Return the [x, y] coordinate for the center point of the cell that contains the specified text.  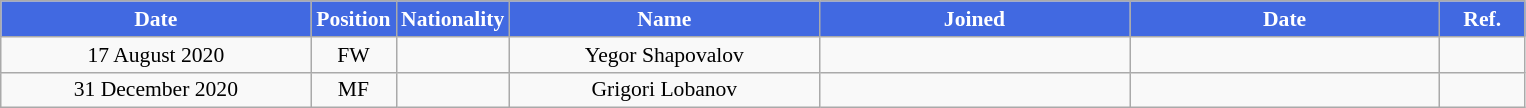
17 August 2020 [156, 55]
Grigori Lobanov [664, 90]
Ref. [1482, 19]
Position [354, 19]
Yegor Shapovalov [664, 55]
MF [354, 90]
Nationality [452, 19]
Joined [974, 19]
FW [354, 55]
Name [664, 19]
31 December 2020 [156, 90]
